Return the [X, Y] coordinate for the center point of the cell that contains the specified text.  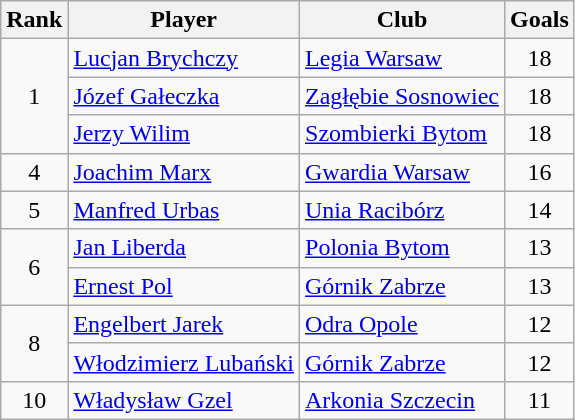
Polonia Bytom [402, 248]
Goals [540, 20]
Joachim Marx [184, 172]
Club [402, 20]
Jerzy Wilim [184, 134]
Odra Opole [402, 324]
14 [540, 210]
Zagłębie Sosnowiec [402, 96]
Engelbert Jarek [184, 324]
Jan Liberda [184, 248]
1 [34, 96]
Włodzimierz Lubański [184, 362]
Legia Warsaw [402, 58]
4 [34, 172]
Manfred Urbas [184, 210]
Player [184, 20]
Arkonia Szczecin [402, 400]
Józef Gałeczka [184, 96]
Unia Racibórz [402, 210]
8 [34, 343]
Szombierki Bytom [402, 134]
16 [540, 172]
10 [34, 400]
Gwardia Warsaw [402, 172]
Rank [34, 20]
6 [34, 267]
Władysław Gzel [184, 400]
11 [540, 400]
Ernest Pol [184, 286]
Lucjan Brychczy [184, 58]
5 [34, 210]
